From the cell containing the given text, extract its center point as [x, y] coordinate. 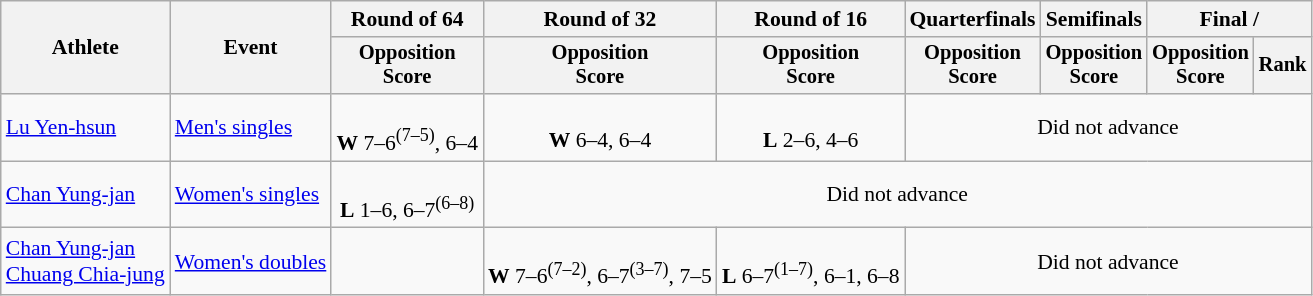
Chan Yung-jan [86, 194]
Men's singles [251, 128]
L 6–7(1–7), 6–1, 6–8 [811, 262]
Round of 64 [407, 19]
L 2–6, 4–6 [811, 128]
Women's doubles [251, 262]
Rank [1283, 66]
L 1–6, 6–7(6–8) [407, 194]
Semifinals [1094, 19]
Event [251, 48]
W 7–6(7–5), 6–4 [407, 128]
Chan Yung-jan Chuang Chia-jung [86, 262]
W 7–6(7–2), 6–7(3–7), 7–5 [600, 262]
Quarterfinals [972, 19]
Lu Yen-hsun [86, 128]
Round of 16 [811, 19]
Final / [1229, 19]
Women's singles [251, 194]
W 6–4, 6–4 [600, 128]
Round of 32 [600, 19]
Athlete [86, 48]
